Determine the (X, Y) coordinate at the center of the cell enclosing the given text.  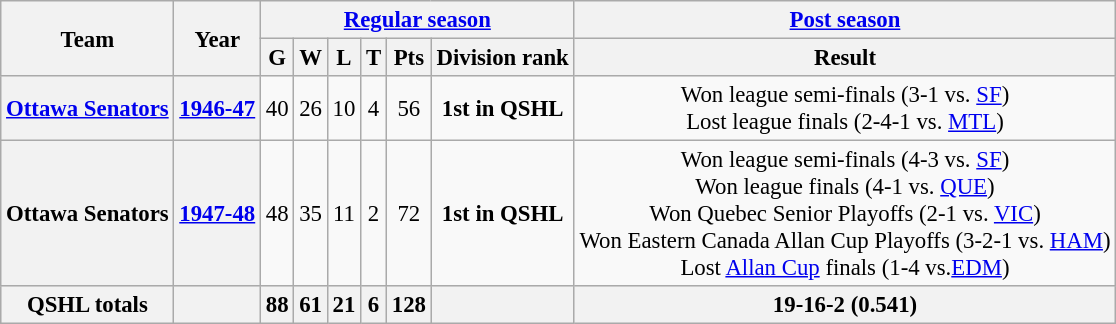
2 (374, 214)
L (344, 58)
10 (344, 108)
1947-48 (218, 214)
61 (310, 305)
35 (310, 214)
21 (344, 305)
11 (344, 214)
1946-47 (218, 108)
T (374, 58)
Post season (845, 20)
128 (408, 305)
4 (374, 108)
6 (374, 305)
Pts (408, 58)
Division rank (502, 58)
40 (278, 108)
Result (845, 58)
48 (278, 214)
56 (408, 108)
Won league semi-finals (3-1 vs. SF) Lost league finals (2-4-1 vs. MTL) (845, 108)
88 (278, 305)
26 (310, 108)
Year (218, 38)
Team (88, 38)
72 (408, 214)
W (310, 58)
G (278, 58)
Regular season (418, 20)
QSHL totals (88, 305)
19-16-2 (0.541) (845, 305)
